Find where the given text appears and provide that cell's center as (x, y) coordinate. 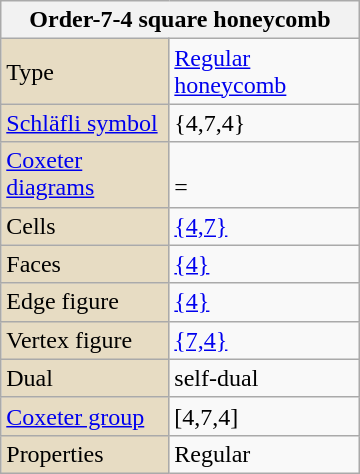
= (264, 174)
Type (85, 72)
Vertex figure (85, 340)
{4,7,4} (264, 123)
Order-7-4 square honeycomb (180, 20)
Edge figure (85, 302)
Cells (85, 226)
Faces (85, 264)
Dual (85, 378)
Regular honeycomb (264, 72)
self-dual (264, 378)
[4,7,4] (264, 416)
{7,4} (264, 340)
Coxeter group (85, 416)
Coxeter diagrams (85, 174)
{4,7} (264, 226)
Schläfli symbol (85, 123)
Properties (85, 454)
Regular (264, 454)
